Scan for the cell matching the given text and deliver its (X, Y) coordinate at center. 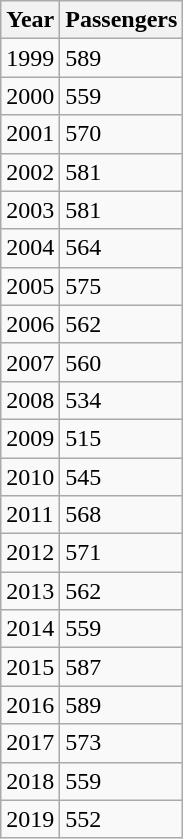
534 (122, 400)
2016 (30, 705)
2004 (30, 248)
2014 (30, 629)
2005 (30, 286)
571 (122, 553)
2017 (30, 743)
552 (122, 819)
570 (122, 134)
573 (122, 743)
568 (122, 515)
560 (122, 362)
2011 (30, 515)
2010 (30, 477)
2007 (30, 362)
2009 (30, 438)
564 (122, 248)
587 (122, 667)
2003 (30, 210)
2015 (30, 667)
1999 (30, 58)
2001 (30, 134)
2012 (30, 553)
575 (122, 286)
2006 (30, 324)
545 (122, 477)
Passengers (122, 20)
2002 (30, 172)
2013 (30, 591)
2019 (30, 819)
Year (30, 20)
515 (122, 438)
2000 (30, 96)
2018 (30, 781)
2008 (30, 400)
